Pinpoint the cell where the given text exists, returning its [x, y] midpoint coordinate. 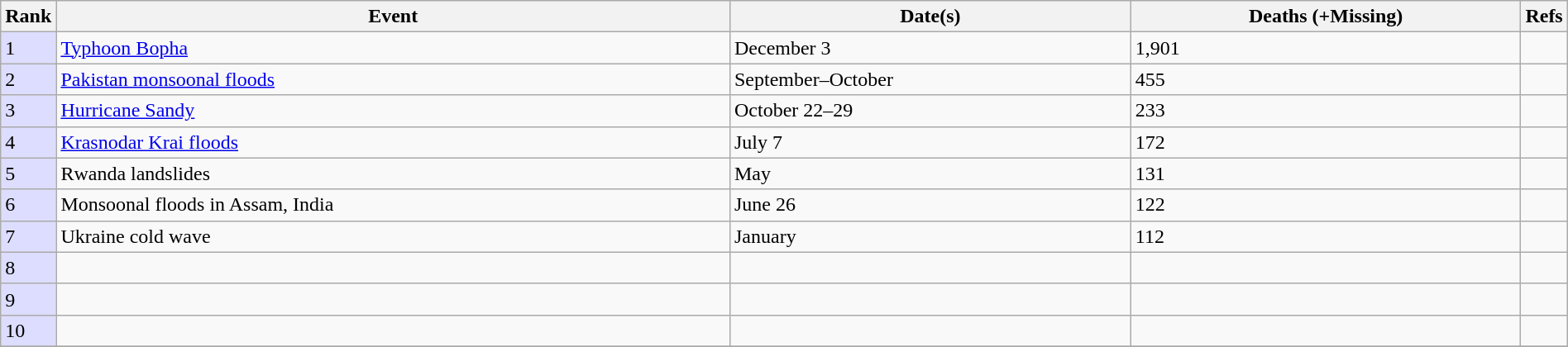
Refs [1544, 17]
Ukraine cold wave [394, 236]
6 [28, 205]
112 [1326, 236]
Krasnodar Krai floods [394, 142]
10 [28, 330]
455 [1326, 79]
172 [1326, 142]
January [930, 236]
131 [1326, 173]
Rank [28, 17]
233 [1326, 111]
1,901 [1326, 48]
2 [28, 79]
4 [28, 142]
5 [28, 173]
Event [394, 17]
Deaths (+Missing) [1326, 17]
October 22–29 [930, 111]
Typhoon Bopha [394, 48]
Pakistan monsoonal floods [394, 79]
1 [28, 48]
Hurricane Sandy [394, 111]
Monsoonal floods in Assam, India [394, 205]
3 [28, 111]
Date(s) [930, 17]
Rwanda landslides [394, 173]
8 [28, 268]
December 3 [930, 48]
9 [28, 299]
June 26 [930, 205]
May [930, 173]
122 [1326, 205]
September–October [930, 79]
July 7 [930, 142]
7 [28, 236]
